Identify which cell holds the provided text, then report its [X, Y] central coordinate. 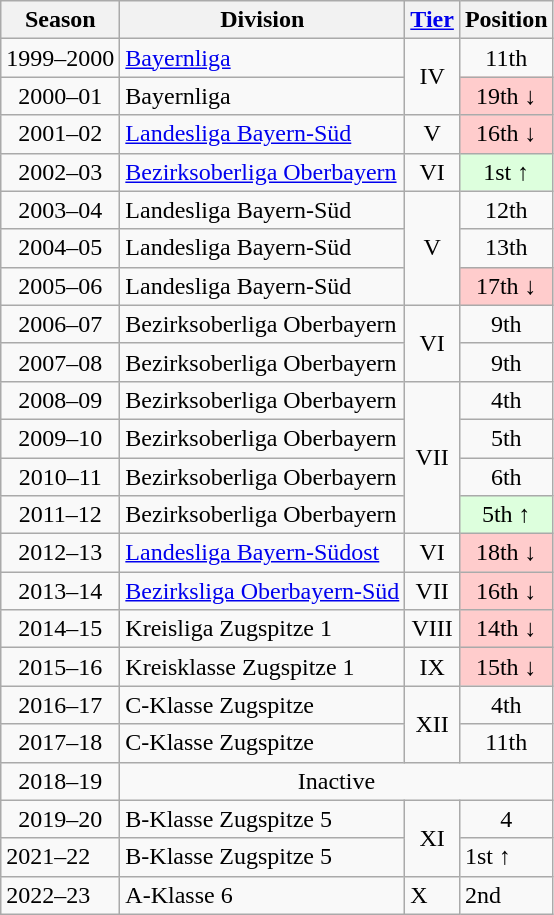
Tier [432, 20]
2021–22 [60, 857]
4 [506, 819]
Landesliga Bayern-Südost [262, 553]
14th ↓ [506, 629]
2010–11 [60, 477]
2nd [506, 895]
12th [506, 210]
A-Klasse 6 [262, 895]
Division [262, 20]
5th [506, 438]
Kreisliga Zugspitze 1 [262, 629]
2003–04 [60, 210]
2019–20 [60, 819]
2016–17 [60, 705]
2013–14 [60, 591]
2008–09 [60, 400]
2012–13 [60, 553]
Inactive [336, 781]
2018–19 [60, 781]
IX [432, 667]
Position [506, 20]
2022–23 [60, 895]
2007–08 [60, 362]
2000–01 [60, 96]
Kreisklasse Zugspitze 1 [262, 667]
2014–15 [60, 629]
2006–07 [60, 324]
IV [432, 77]
X [432, 895]
1999–2000 [60, 58]
18th ↓ [506, 553]
19th ↓ [506, 96]
XI [432, 838]
2004–05 [60, 248]
2005–06 [60, 286]
2001–02 [60, 134]
17th ↓ [506, 286]
VIII [432, 629]
6th [506, 477]
Season [60, 20]
2015–16 [60, 667]
13th [506, 248]
2011–12 [60, 515]
2017–18 [60, 743]
2009–10 [60, 438]
Bezirksliga Oberbayern-Süd [262, 591]
2002–03 [60, 172]
XII [432, 724]
15th ↓ [506, 667]
5th ↑ [506, 515]
